Detect which cell encompasses the target text, then output its [x, y] center coordinate. 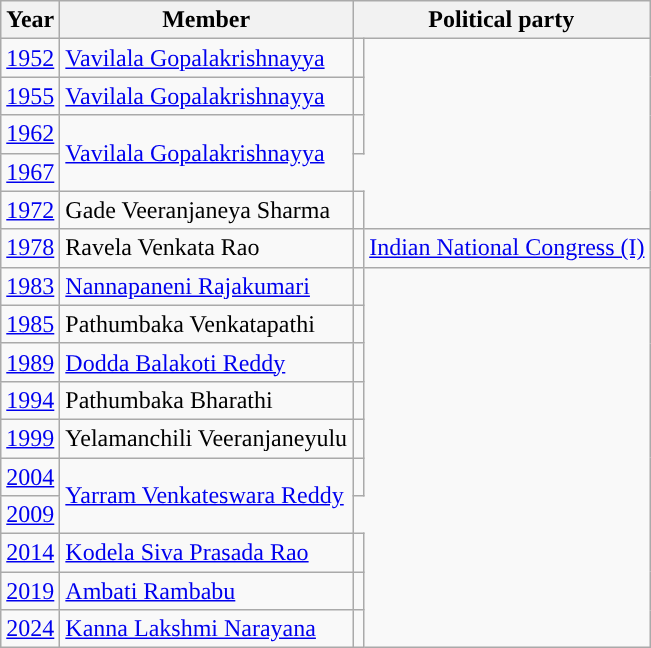
2024 [30, 629]
Ambati Rambabu [206, 591]
1983 [30, 286]
Ravela Venkata Rao [206, 248]
1994 [30, 400]
Indian National Congress (I) [507, 248]
Yelamanchili Veeranjaneyulu [206, 438]
2004 [30, 477]
1955 [30, 96]
2019 [30, 591]
1952 [30, 58]
Dodda Balakoti Reddy [206, 362]
Kanna Lakshmi Narayana [206, 629]
1985 [30, 324]
Year [30, 20]
Gade Veeranjaneya Sharma [206, 210]
1978 [30, 248]
Nannapaneni Rajakumari [206, 286]
1972 [30, 210]
Yarram Venkateswara Reddy [206, 496]
2014 [30, 553]
Pathumbaka Venkatapathi [206, 324]
Kodela Siva Prasada Rao [206, 553]
1962 [30, 134]
1967 [30, 172]
1999 [30, 438]
Pathumbaka Bharathi [206, 400]
2009 [30, 515]
1989 [30, 362]
Member [206, 20]
Political party [502, 20]
